Capture the cell that displays the provided text and extract its [X, Y] central coordinate. 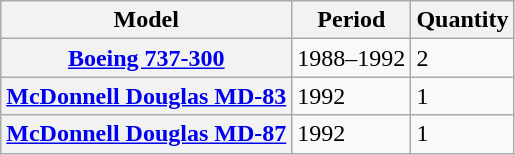
Period [352, 20]
McDonnell Douglas MD-83 [146, 96]
Quantity [462, 20]
Model [146, 20]
1988–1992 [352, 58]
Boeing 737-300 [146, 58]
McDonnell Douglas MD-87 [146, 134]
2 [462, 58]
